Provide the (x, y) coordinate of the cell's center where the given text is located.  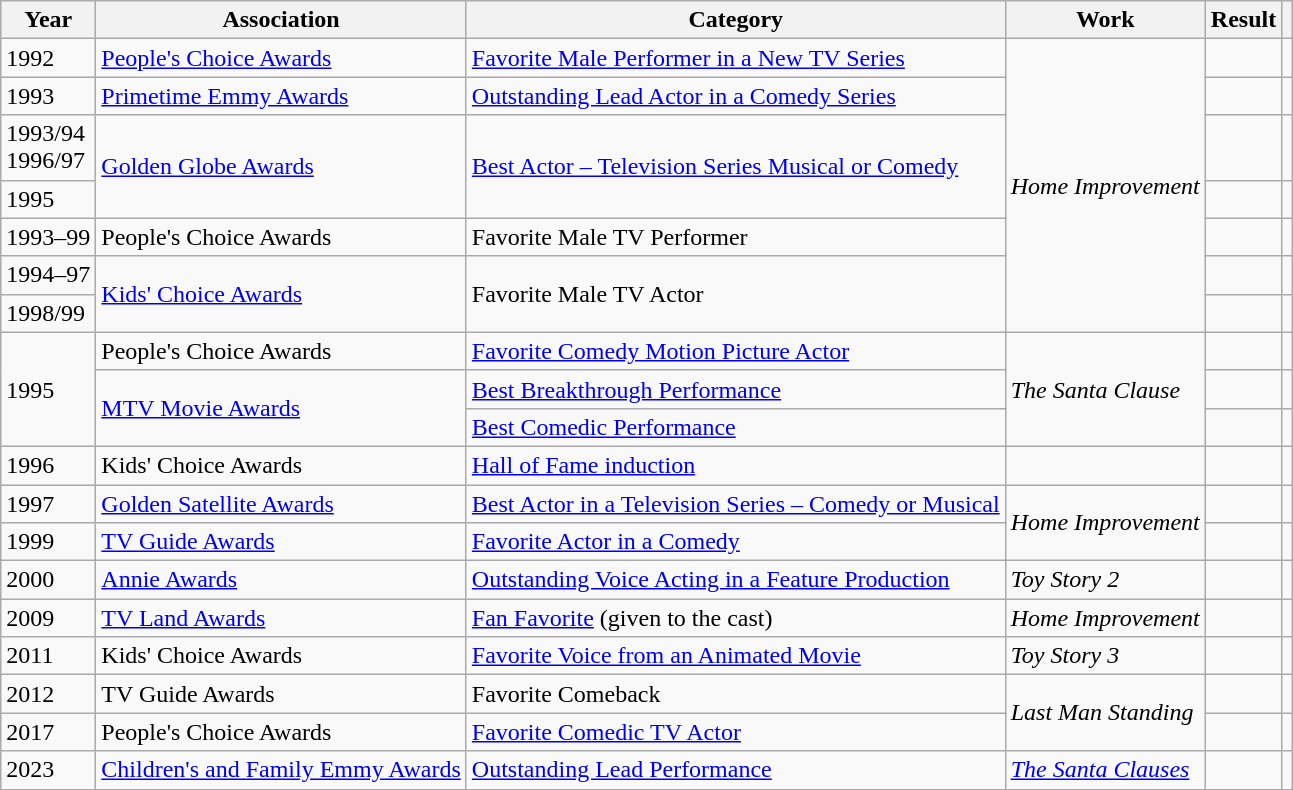
2023 (48, 770)
Last Man Standing (1105, 713)
2017 (48, 732)
1994–97 (48, 275)
Children's and Family Emmy Awards (281, 770)
2011 (48, 656)
1997 (48, 503)
Category (736, 20)
Outstanding Voice Acting in a Feature Production (736, 580)
Golden Satellite Awards (281, 503)
Toy Story 2 (1105, 580)
2000 (48, 580)
Hall of Fame induction (736, 465)
1999 (48, 542)
Favorite Comedic TV Actor (736, 732)
Association (281, 20)
Result (1243, 20)
Outstanding Lead Performance (736, 770)
MTV Movie Awards (281, 408)
Favorite Actor in a Comedy (736, 542)
TV Land Awards (281, 618)
Favorite Male TV Performer (736, 237)
Favorite Comedy Motion Picture Actor (736, 351)
Favorite Male TV Actor (736, 294)
2009 (48, 618)
Favorite Comeback (736, 694)
Outstanding Lead Actor in a Comedy Series (736, 96)
1996 (48, 465)
Fan Favorite (given to the cast) (736, 618)
The Santa Clauses (1105, 770)
Annie Awards (281, 580)
Favorite Male Performer in a New TV Series (736, 58)
The Santa Clause (1105, 389)
1992 (48, 58)
Best Breakthrough Performance (736, 389)
1998/99 (48, 313)
Best Actor – Television Series Musical or Comedy (736, 166)
Favorite Voice from an Animated Movie (736, 656)
Best Comedic Performance (736, 427)
Golden Globe Awards (281, 166)
1993 (48, 96)
Primetime Emmy Awards (281, 96)
Toy Story 3 (1105, 656)
Year (48, 20)
1993–99 (48, 237)
Best Actor in a Television Series – Comedy or Musical (736, 503)
1993/941996/97 (48, 148)
2012 (48, 694)
Work (1105, 20)
